Detect which cell encompasses the target text, then output its [X, Y] center coordinate. 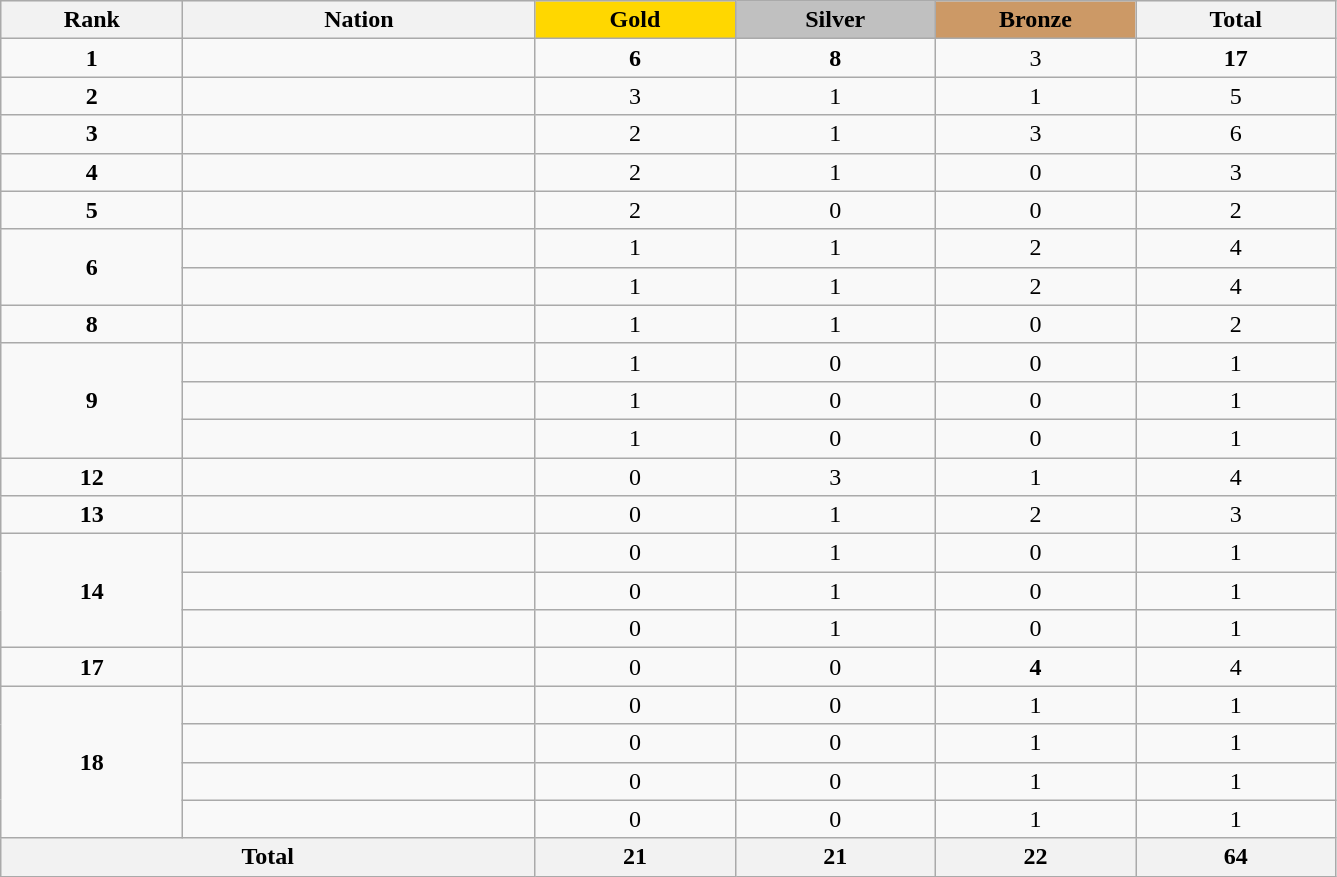
18 [92, 762]
13 [92, 515]
12 [92, 477]
64 [1236, 857]
Gold [635, 20]
9 [92, 400]
Bronze [1035, 20]
Nation [359, 20]
Rank [92, 20]
14 [92, 591]
22 [1035, 857]
Silver [835, 20]
